From the cell containing the given text, extract its center point as (X, Y) coordinate. 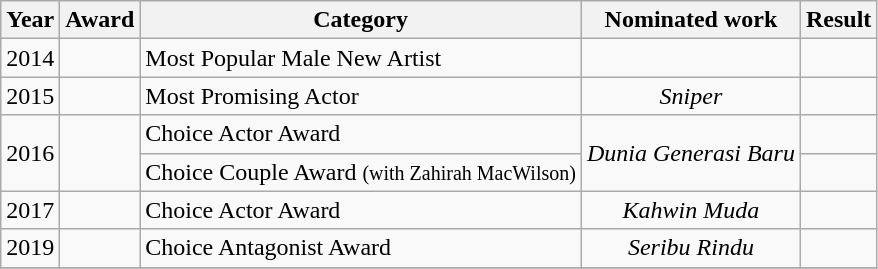
Category (361, 20)
Award (100, 20)
Kahwin Muda (690, 210)
Year (30, 20)
Choice Antagonist Award (361, 248)
Most Promising Actor (361, 96)
Seribu Rindu (690, 248)
Sniper (690, 96)
2016 (30, 153)
Dunia Generasi Baru (690, 153)
2014 (30, 58)
Choice Couple Award (with Zahirah MacWilson) (361, 172)
Nominated work (690, 20)
2017 (30, 210)
Result (838, 20)
2019 (30, 248)
Most Popular Male New Artist (361, 58)
2015 (30, 96)
